Search for the cell housing the specified text and yield its (x, y) center coordinate. 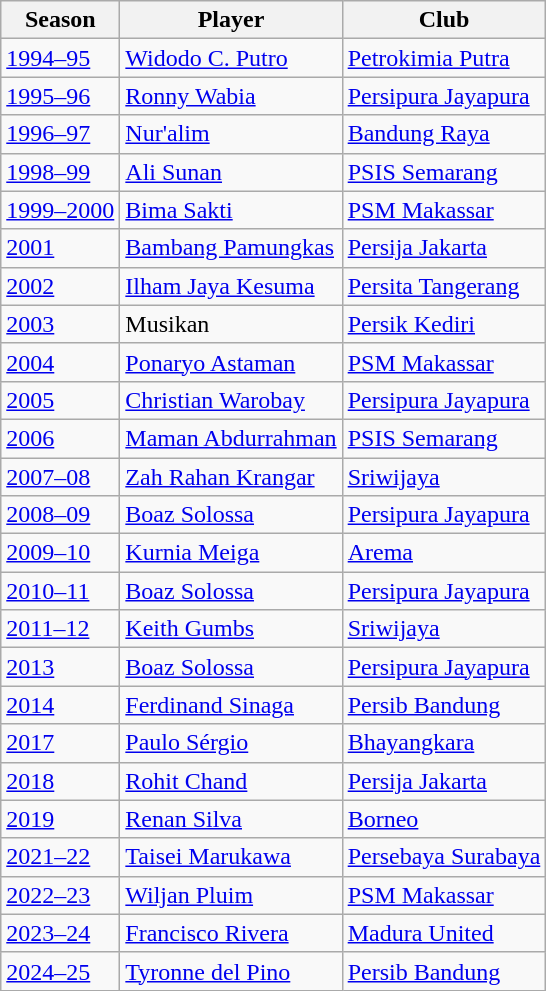
Arema (444, 553)
1995–96 (60, 96)
Christian Warobay (231, 400)
Persita Tangerang (444, 286)
2013 (60, 667)
Musikan (231, 324)
1998–99 (60, 172)
Bandung Raya (444, 134)
2003 (60, 324)
2022–23 (60, 895)
2024–25 (60, 971)
Ali Sunan (231, 172)
2008–09 (60, 515)
Rohit Chand (231, 781)
Borneo (444, 819)
2005 (60, 400)
Zah Rahan Krangar (231, 477)
Renan Silva (231, 819)
2017 (60, 743)
Paulo Sérgio (231, 743)
Nur'alim (231, 134)
Francisco Rivera (231, 933)
Persik Kediri (444, 324)
Keith Gumbs (231, 629)
Bhayangkara (444, 743)
Persebaya Surabaya (444, 857)
Ponaryo Astaman (231, 362)
1999–2000 (60, 210)
2018 (60, 781)
Club (444, 20)
Bambang Pamungkas (231, 248)
2014 (60, 705)
Kurnia Meiga (231, 553)
2021–22 (60, 857)
2002 (60, 286)
2006 (60, 438)
Widodo C. Putro (231, 58)
Player (231, 20)
2001 (60, 248)
Petrokimia Putra (444, 58)
Maman Abdurrahman (231, 438)
Season (60, 20)
2011–12 (60, 629)
Ronny Wabia (231, 96)
2007–08 (60, 477)
Madura United (444, 933)
Taisei Marukawa (231, 857)
2019 (60, 819)
2023–24 (60, 933)
Bima Sakti (231, 210)
1996–97 (60, 134)
2009–10 (60, 553)
2004 (60, 362)
1994–95 (60, 58)
Wiljan Pluim (231, 895)
Ferdinand Sinaga (231, 705)
Tyronne del Pino (231, 971)
Ilham Jaya Kesuma (231, 286)
2010–11 (60, 591)
